Scan for the cell matching the given text and deliver its (x, y) coordinate at center. 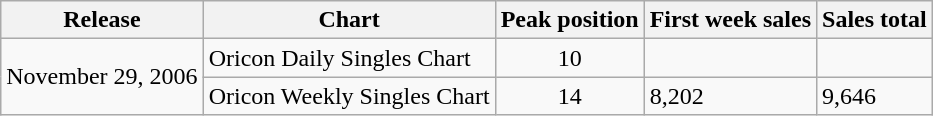
Release (102, 20)
Oricon Daily Singles Chart (349, 58)
November 29, 2006 (102, 77)
8,202 (730, 96)
First week sales (730, 20)
14 (570, 96)
Chart (349, 20)
9,646 (875, 96)
Sales total (875, 20)
Oricon Weekly Singles Chart (349, 96)
10 (570, 58)
Peak position (570, 20)
